Scan for the cell matching the given text and deliver its (x, y) coordinate at center. 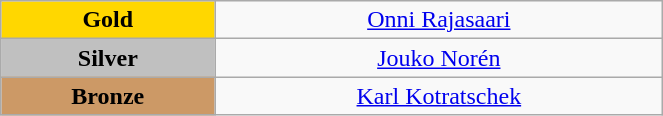
Silver (108, 58)
Karl Kotratschek (439, 96)
Bronze (108, 96)
Gold (108, 20)
Jouko Norén (439, 58)
Onni Rajasaari (439, 20)
